Pinpoint the cell where the given text exists, returning its [X, Y] midpoint coordinate. 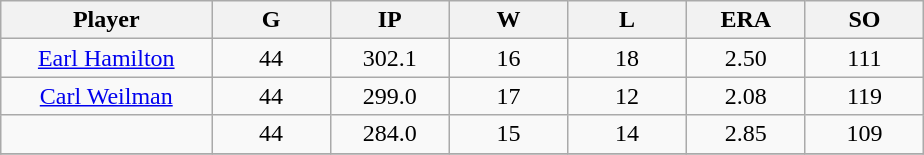
L [628, 20]
G [272, 20]
14 [628, 134]
15 [508, 134]
109 [864, 134]
284.0 [390, 134]
ERA [746, 20]
12 [628, 96]
16 [508, 58]
Player [106, 20]
IP [390, 20]
17 [508, 96]
2.50 [746, 58]
Carl Weilman [106, 96]
299.0 [390, 96]
SO [864, 20]
W [508, 20]
2.08 [746, 96]
Earl Hamilton [106, 58]
18 [628, 58]
302.1 [390, 58]
111 [864, 58]
119 [864, 96]
2.85 [746, 134]
